Capture the cell that displays the provided text and extract its [X, Y] central coordinate. 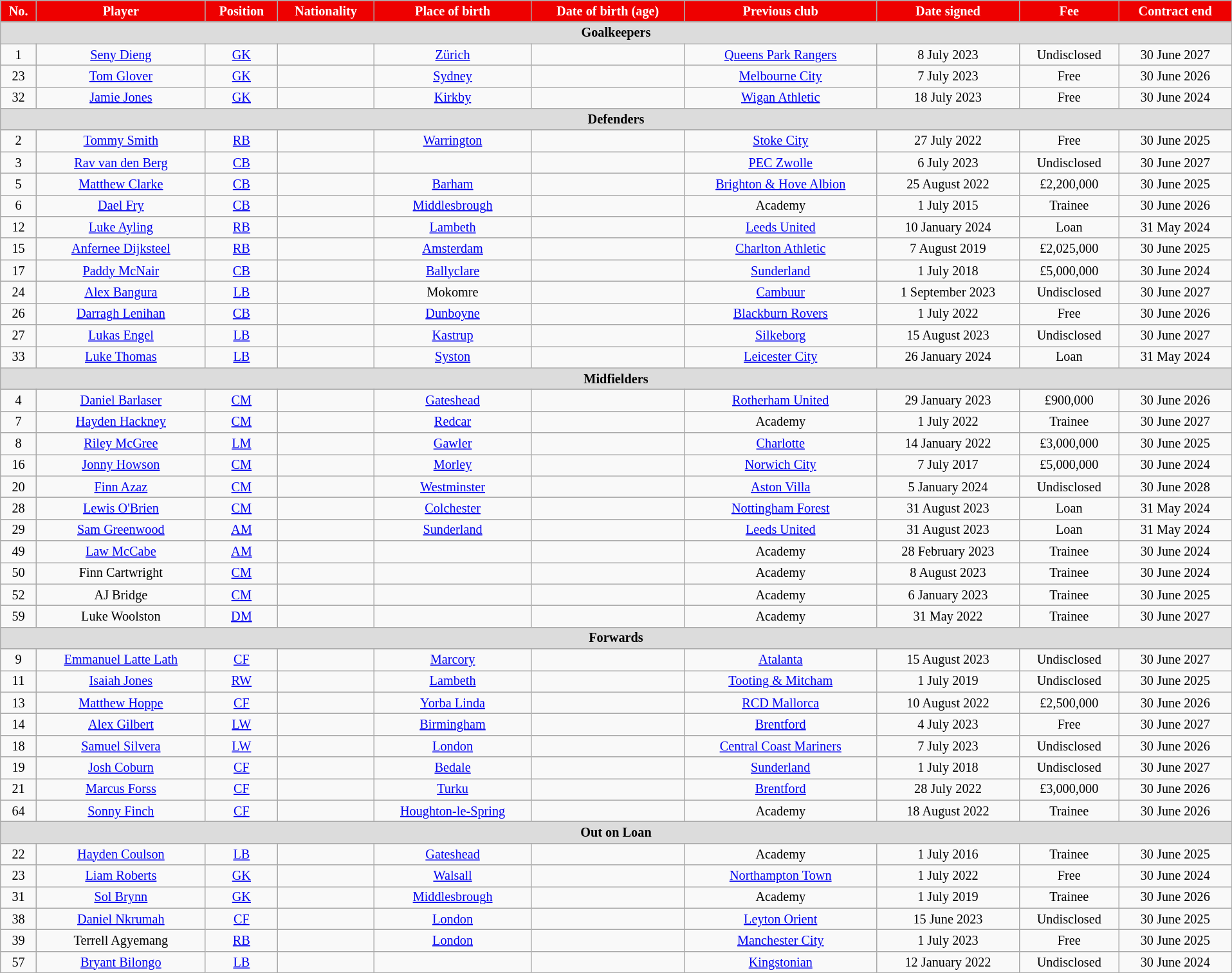
Leicester City [781, 357]
32 [19, 98]
19 [19, 768]
Barham [453, 184]
1 July 2016 [948, 854]
Luke Ayling [121, 227]
25 August 2022 [948, 184]
7 [19, 422]
29 [19, 530]
Matthew Hoppe [121, 703]
Seny Dieng [121, 54]
£900,000 [1069, 400]
Houghton-le-Spring [453, 811]
11 [19, 681]
31 May 2022 [948, 616]
10 August 2022 [948, 703]
Leyton Orient [781, 919]
Charlotte [781, 443]
Terrell Agyemang [121, 940]
39 [19, 940]
Atalanta [781, 660]
Hayden Hackney [121, 422]
17 [19, 271]
Kirkby [453, 98]
Daniel Nkrumah [121, 919]
Amsterdam [453, 249]
Jamie Jones [121, 98]
7 August 2019 [948, 249]
Position [241, 11]
Westminster [453, 487]
Kingstonian [781, 962]
Blackburn Rovers [781, 314]
£2,500,000 [1069, 703]
RCD Mallorca [781, 703]
Bryant Bilongo [121, 962]
Warrington [453, 141]
Birmingham [453, 724]
RW [241, 681]
5 January 2024 [948, 487]
9 [19, 660]
27 [19, 335]
Wigan Athletic [781, 98]
5 [19, 184]
Sydney [453, 76]
Turku [453, 789]
Tommy Smith [121, 141]
33 [19, 357]
3 [19, 163]
Colchester [453, 508]
Zürich [453, 54]
28 July 2022 [948, 789]
Midfielders [616, 379]
6 January 2023 [948, 595]
10 January 2024 [948, 227]
16 [19, 465]
Walsall [453, 876]
Melbourne City [781, 76]
18 [19, 746]
Fee [1069, 11]
Goalkeepers [616, 33]
Manchester City [781, 940]
Sam Greenwood [121, 530]
Anfernee Dijksteel [121, 249]
49 [19, 551]
Alex Gilbert [121, 724]
Northampton Town [781, 876]
38 [19, 919]
Yorba Linda [453, 703]
27 July 2022 [948, 141]
Norwich City [781, 465]
No. [19, 11]
29 January 2023 [948, 400]
24 [19, 292]
Charlton Athletic [781, 249]
2 [19, 141]
Aston Villa [781, 487]
6 July 2023 [948, 163]
12 January 2022 [948, 962]
57 [19, 962]
Marcory [453, 660]
Josh Coburn [121, 768]
18 July 2023 [948, 98]
Rav van den Berg [121, 163]
Lewis O'Brien [121, 508]
21 [19, 789]
1 September 2023 [948, 292]
Ballyclare [453, 271]
Rotherham United [781, 400]
Emmanuel Latte Lath [121, 660]
52 [19, 595]
26 January 2024 [948, 357]
Gawler [453, 443]
8 [19, 443]
DM [241, 616]
12 [19, 227]
Out on Loan [616, 832]
50 [19, 573]
Mokomre [453, 292]
Bedale [453, 768]
30 June 2028 [1175, 487]
Isaiah Jones [121, 681]
14 January 2022 [948, 443]
Darragh Lenihan [121, 314]
Jonny Howson [121, 465]
Stoke City [781, 141]
Date signed [948, 11]
Defenders [616, 119]
31 [19, 897]
Lukas Engel [121, 335]
7 July 2017 [948, 465]
Syston [453, 357]
Daniel Barlaser [121, 400]
Forwards [616, 638]
AJ Bridge [121, 595]
Previous club [781, 11]
13 [19, 703]
6 [19, 206]
59 [19, 616]
Place of birth [453, 11]
8 July 2023 [948, 54]
Dunboyne [453, 314]
£2,025,000 [1069, 249]
Law McCabe [121, 551]
Morley [453, 465]
15 June 2023 [948, 919]
4 July 2023 [948, 724]
Tom Glover [121, 76]
1 [19, 54]
Luke Thomas [121, 357]
Sol Brynn [121, 897]
Kastrup [453, 335]
4 [19, 400]
Silkeborg [781, 335]
Samuel Silvera [121, 746]
Matthew Clarke [121, 184]
15 [19, 249]
PEC Zwolle [781, 163]
Finn Azaz [121, 487]
26 [19, 314]
28 [19, 508]
LM [241, 443]
Dael Fry [121, 206]
Finn Cartwright [121, 573]
1 July 2015 [948, 206]
64 [19, 811]
22 [19, 854]
Sonny Finch [121, 811]
Nottingham Forest [781, 508]
Cambuur [781, 292]
Luke Woolston [121, 616]
8 August 2023 [948, 573]
Redcar [453, 422]
Brighton & Hove Albion [781, 184]
Paddy McNair [121, 271]
Nationality [326, 11]
Contract end [1175, 11]
Alex Bangura [121, 292]
Liam Roberts [121, 876]
Queens Park Rangers [781, 54]
Central Coast Mariners [781, 746]
Date of birth (age) [608, 11]
Player [121, 11]
Hayden Coulson [121, 854]
18 August 2022 [948, 811]
£2,200,000 [1069, 184]
28 February 2023 [948, 551]
1 July 2023 [948, 940]
14 [19, 724]
Marcus Forss [121, 789]
Riley McGree [121, 443]
Tooting & Mitcham [781, 681]
20 [19, 487]
